Locate the cell with the specified text and output its (x, y) center coordinate. 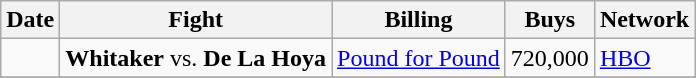
Pound for Pound (419, 58)
Date (30, 20)
Fight (196, 20)
HBO (644, 58)
Whitaker vs. De La Hoya (196, 58)
720,000 (550, 58)
Buys (550, 20)
Network (644, 20)
Billing (419, 20)
